Scan for the cell matching the given text and deliver its (X, Y) coordinate at center. 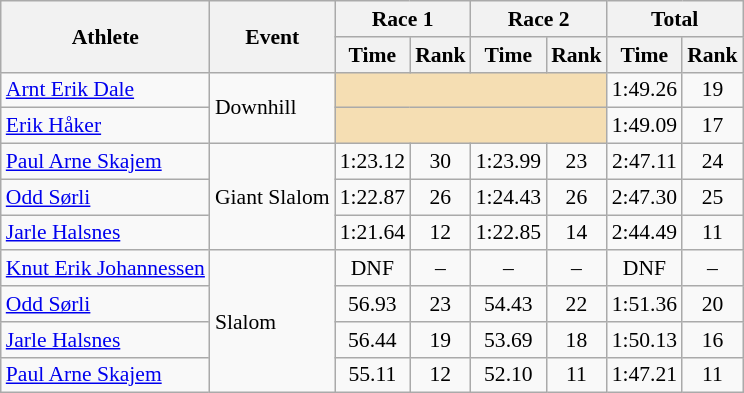
1:21.64 (372, 233)
55.11 (372, 375)
Knut Erik Johannessen (106, 269)
Total (675, 19)
Erik Håker (106, 126)
Giant Slalom (272, 198)
30 (440, 162)
56.93 (372, 304)
1:49.09 (644, 126)
2:47.11 (644, 162)
53.69 (508, 340)
25 (712, 197)
1:47.21 (644, 375)
Race 1 (403, 19)
Slalom (272, 322)
52.10 (508, 375)
17 (712, 126)
56.44 (372, 340)
16 (712, 340)
22 (576, 304)
Arnt Erik Dale (106, 90)
Athlete (106, 36)
1:22.87 (372, 197)
Downhill (272, 108)
1:24.43 (508, 197)
14 (576, 233)
1:22.85 (508, 233)
2:44.49 (644, 233)
1:23.12 (372, 162)
Race 2 (539, 19)
18 (576, 340)
Event (272, 36)
24 (712, 162)
54.43 (508, 304)
1:23.99 (508, 162)
1:51.36 (644, 304)
1:49.26 (644, 90)
20 (712, 304)
2:47.30 (644, 197)
1:50.13 (644, 340)
